For the text-containing cell, return its midpoint in (x, y) coordinate format. 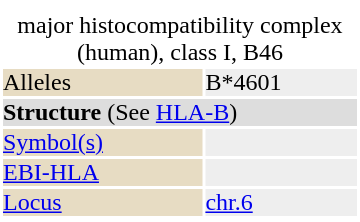
Alleles (102, 82)
B*4601 (281, 82)
Locus (102, 202)
major histocompatibility complex (human), class I, B46 (180, 39)
chr.6 (281, 202)
EBI-HLA (102, 172)
Symbol(s) (102, 142)
Structure (See HLA-B) (180, 112)
